From the cell containing the given text, extract its center point as (x, y) coordinate. 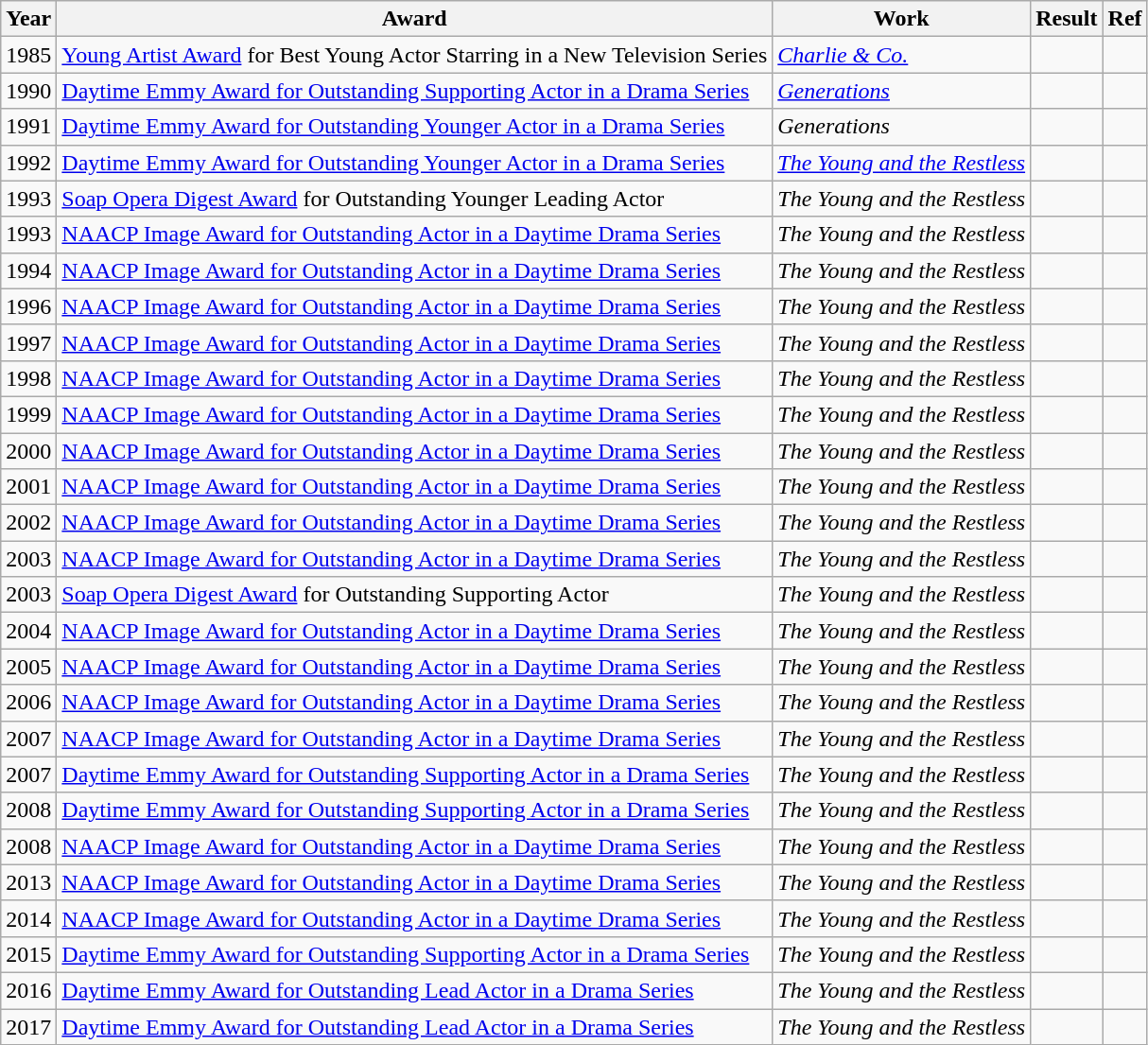
2005 (28, 667)
1991 (28, 127)
2016 (28, 990)
2002 (28, 523)
Charlie & Co. (902, 55)
Work (902, 19)
1996 (28, 306)
2000 (28, 451)
1998 (28, 378)
2014 (28, 918)
1994 (28, 270)
1992 (28, 163)
Award (414, 19)
1999 (28, 414)
2001 (28, 487)
Soap Opera Digest Award for Outstanding Supporting Actor (414, 595)
2013 (28, 882)
Result (1067, 19)
Ref (1125, 19)
2006 (28, 703)
1997 (28, 342)
Year (28, 19)
2015 (28, 954)
Soap Opera Digest Award for Outstanding Younger Leading Actor (414, 199)
1990 (28, 91)
2004 (28, 631)
1985 (28, 55)
2017 (28, 1026)
Young Artist Award for Best Young Actor Starring in a New Television Series (414, 55)
